Search for the cell housing the specified text and yield its [X, Y] center coordinate. 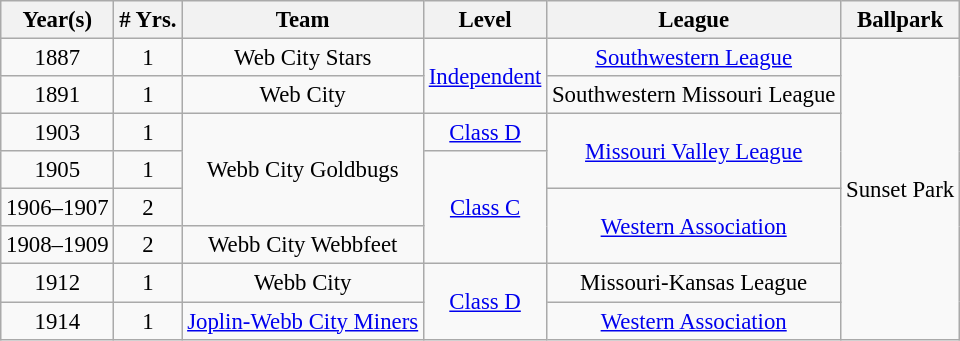
Joplin-Webb City Miners [303, 321]
Web City [303, 95]
1914 [58, 321]
1887 [58, 58]
1908–1909 [58, 245]
1906–1907 [58, 208]
Year(s) [58, 20]
1912 [58, 283]
Missouri-Kansas League [694, 283]
1903 [58, 133]
Webb City Goldbugs [303, 170]
Missouri Valley League [694, 152]
1891 [58, 95]
# Yrs. [148, 20]
Webb City [303, 283]
Independent [484, 76]
Class C [484, 208]
Level [484, 20]
Web City Stars [303, 58]
Sunset Park [900, 190]
Ballpark [900, 20]
Southwestern Missouri League [694, 95]
Southwestern League [694, 58]
Webb City Webbfeet [303, 245]
League [694, 20]
1905 [58, 170]
Team [303, 20]
